For the text-containing cell, return its midpoint in (X, Y) coordinate format. 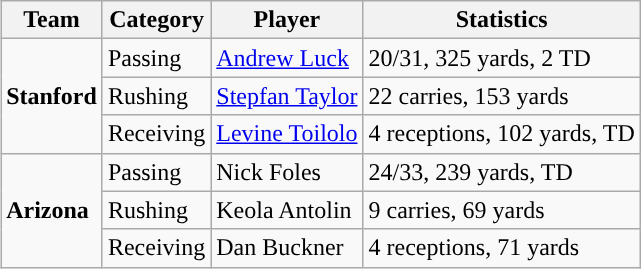
20/31, 325 yards, 2 TD (502, 58)
Stepfan Taylor (287, 96)
Levine Toilolo (287, 134)
Stanford (52, 96)
24/33, 239 yards, TD (502, 172)
Dan Buckner (287, 248)
4 receptions, 102 yards, TD (502, 134)
Nick Foles (287, 172)
Team (52, 20)
Arizona (52, 210)
Category (156, 20)
Statistics (502, 20)
22 carries, 153 yards (502, 96)
Andrew Luck (287, 58)
9 carries, 69 yards (502, 210)
Player (287, 20)
Keola Antolin (287, 210)
4 receptions, 71 yards (502, 248)
